Detect which cell encompasses the target text, then output its [X, Y] center coordinate. 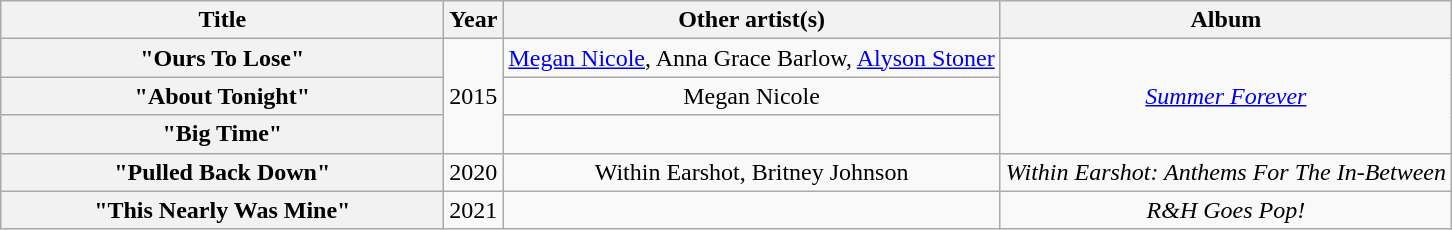
"This Nearly Was Mine" [222, 210]
R&H Goes Pop! [1226, 210]
Within Earshot, Britney Johnson [752, 172]
Album [1226, 20]
2020 [474, 172]
"Ours To Lose" [222, 58]
Year [474, 20]
"About Tonight" [222, 96]
"Big Time" [222, 134]
Title [222, 20]
Summer Forever [1226, 96]
Within Earshot: Anthems For The In-Between [1226, 172]
2015 [474, 96]
"Pulled Back Down" [222, 172]
Other artist(s) [752, 20]
2021 [474, 210]
Megan Nicole, Anna Grace Barlow, Alyson Stoner [752, 58]
Megan Nicole [752, 96]
